Output the [x, y] coordinate of the center of the cell containing the given text.  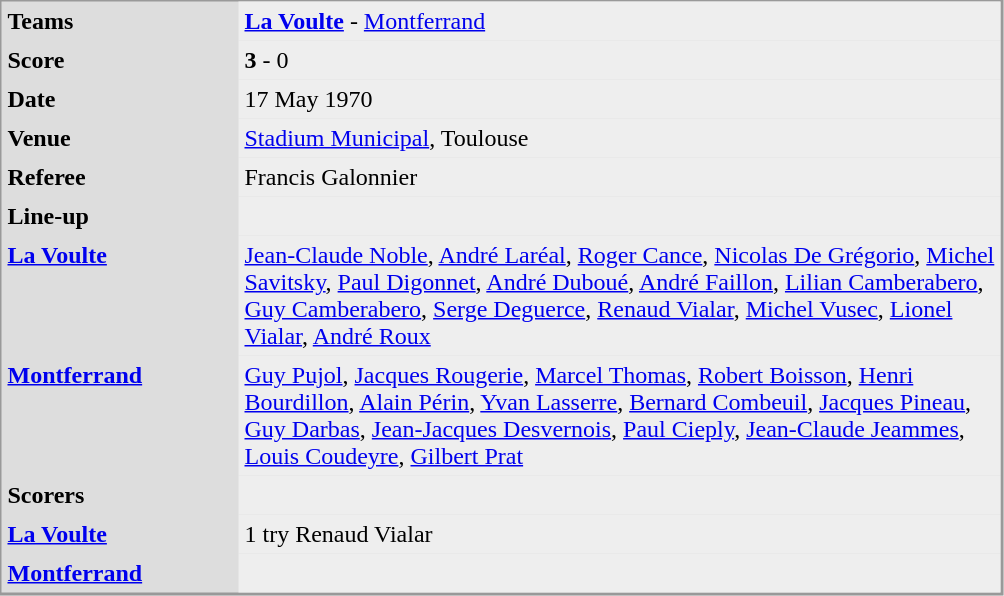
Referee [120, 178]
Teams [120, 22]
Venue [120, 138]
Score [120, 60]
Stadium Municipal, Toulouse [619, 138]
Scorers [120, 496]
Date [120, 100]
17 May 1970 [619, 100]
1 try Renaud Vialar [619, 534]
Line-up [120, 216]
Francis Galonnier [619, 178]
3 - 0 [619, 60]
La Voulte - Montferrand [619, 22]
